Search for the cell housing the specified text and yield its [x, y] center coordinate. 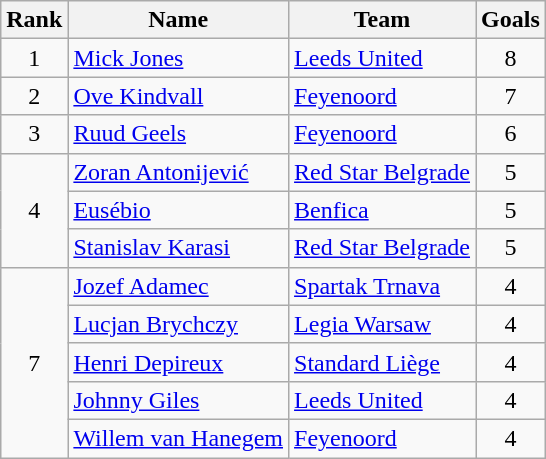
Henri Depireux [178, 362]
Willem van Hanegem [178, 438]
2 [34, 96]
Spartak Trnava [382, 286]
Ove Kindvall [178, 96]
Legia Warsaw [382, 324]
Goals [511, 20]
Eusébio [178, 210]
Rank [34, 20]
3 [34, 134]
Mick Jones [178, 58]
1 [34, 58]
8 [511, 58]
Zoran Antonijević [178, 172]
Stanislav Karasi [178, 248]
Jozef Adamec [178, 286]
Standard Liège [382, 362]
Ruud Geels [178, 134]
Johnny Giles [178, 400]
6 [511, 134]
Benfica [382, 210]
Name [178, 20]
Team [382, 20]
Lucjan Brychczy [178, 324]
